Locate the cell with the specified text and output its [X, Y] center coordinate. 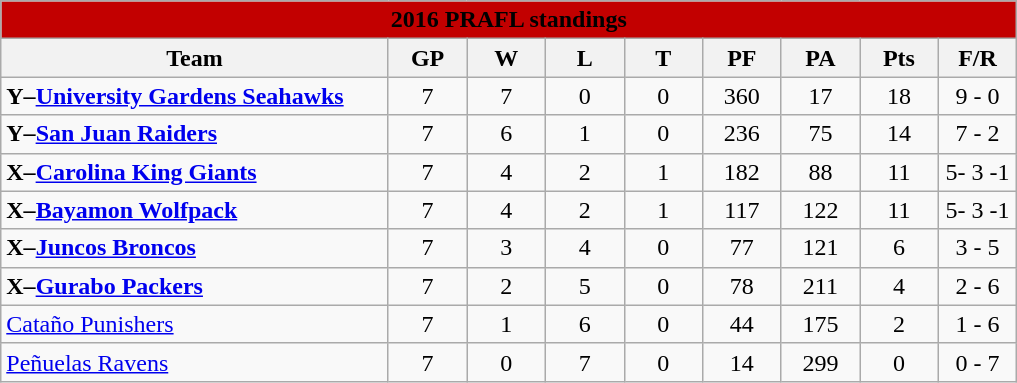
3 [506, 248]
Team [195, 58]
44 [742, 324]
3 - 5 [978, 248]
5 [584, 286]
299 [820, 362]
F/R [978, 58]
117 [742, 210]
18 [900, 96]
175 [820, 324]
PA [820, 58]
121 [820, 248]
122 [820, 210]
X–Bayamon Wolfpack [195, 210]
17 [820, 96]
7 - 2 [978, 134]
78 [742, 286]
211 [820, 286]
77 [742, 248]
Pts [900, 58]
Y–San Juan Raiders [195, 134]
GP [428, 58]
T [664, 58]
X–Juncos Broncos [195, 248]
Cataño Punishers [195, 324]
360 [742, 96]
X–Gurabo Packers [195, 286]
2016 PRAFL standings [509, 20]
88 [820, 172]
Peñuelas Ravens [195, 362]
182 [742, 172]
PF [742, 58]
2 - 6 [978, 286]
Y–University Gardens Seahawks [195, 96]
9 - 0 [978, 96]
L [584, 58]
0 - 7 [978, 362]
236 [742, 134]
1 - 6 [978, 324]
75 [820, 134]
W [506, 58]
X–Carolina King Giants [195, 172]
